Output the [X, Y] coordinate of the center of the cell containing the given text.  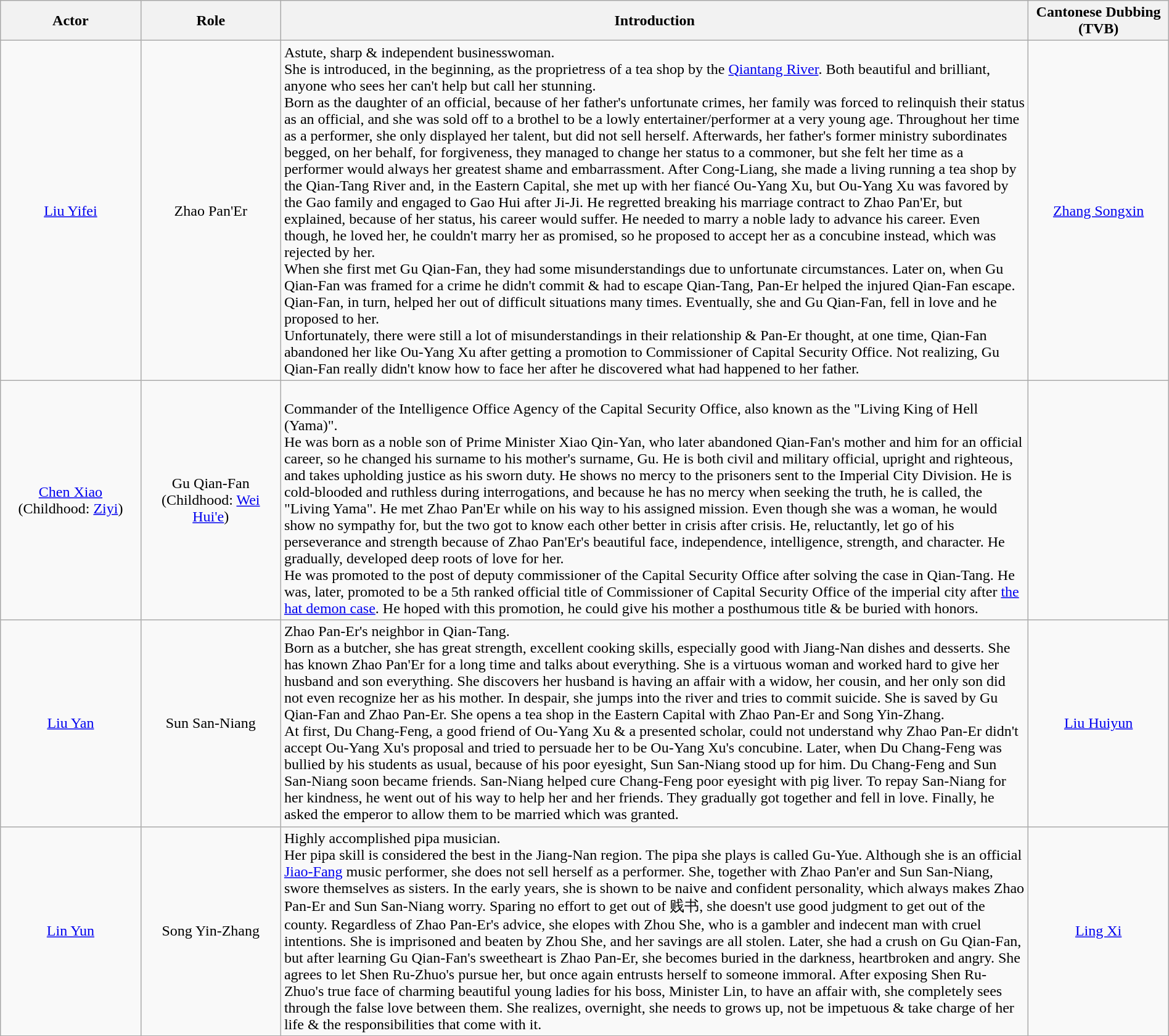
Lin Yun [70, 931]
Cantonese Dubbing (TVB) [1099, 21]
Gu Qian-Fan(Childhood: Wei Hui'e) [211, 500]
Role [211, 21]
Actor [70, 21]
Introduction [655, 21]
Liu Huiyun [1099, 724]
Song Yin-Zhang [211, 931]
Zhao Pan'Er [211, 211]
Ling Xi [1099, 931]
Sun San-Niang [211, 724]
Liu Yifei [70, 211]
Zhang Songxin [1099, 211]
Liu Yan [70, 724]
Chen Xiao (Childhood: Ziyi) [70, 500]
